Return (X, Y) of the center of cell containing provided text 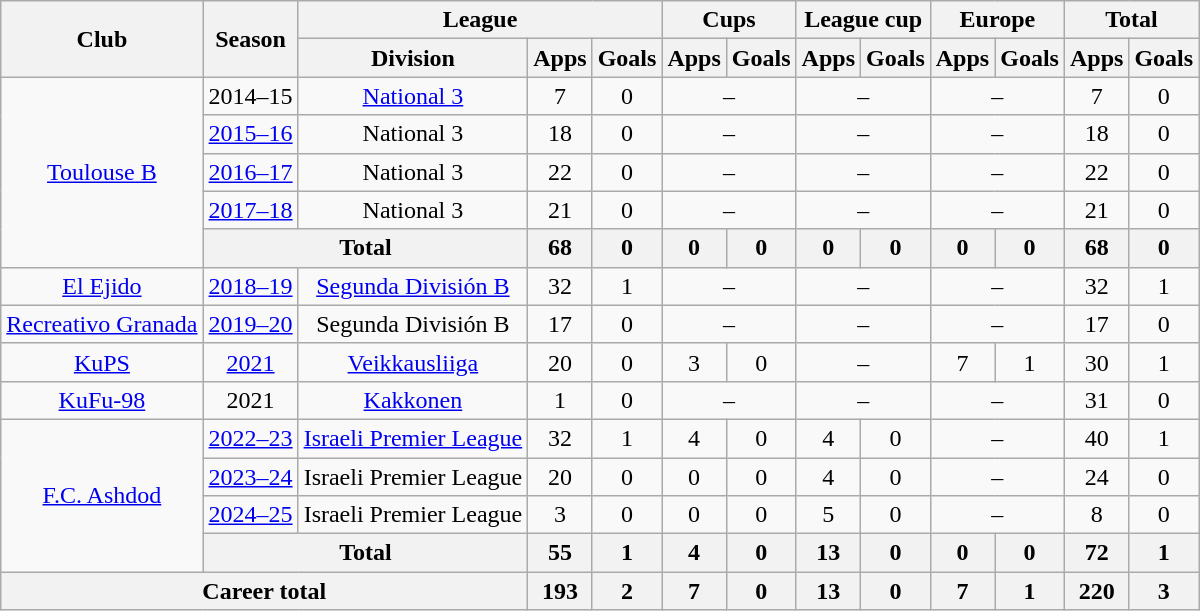
5 (828, 515)
KuFu-98 (102, 400)
2022–23 (250, 438)
2017–18 (250, 210)
40 (1096, 438)
Toulouse B (102, 172)
League (480, 20)
KuPS (102, 362)
Cups (729, 20)
2014–15 (250, 96)
Kakkonen (413, 400)
2 (627, 591)
55 (560, 553)
2019–20 (250, 324)
League cup (863, 20)
8 (1096, 515)
2018–19 (250, 286)
El Ejido (102, 286)
Career total (264, 591)
2024–25 (250, 515)
72 (1096, 553)
Veikkausliiga (413, 362)
220 (1096, 591)
2023–24 (250, 477)
2016–17 (250, 172)
193 (560, 591)
2015–16 (250, 134)
31 (1096, 400)
24 (1096, 477)
F.C. Ashdod (102, 495)
Club (102, 39)
Season (250, 39)
30 (1096, 362)
Division (413, 58)
Europe (997, 20)
Recreativo Granada (102, 324)
